Return the (X, Y) coordinate for the center point of the cell that contains the specified text.  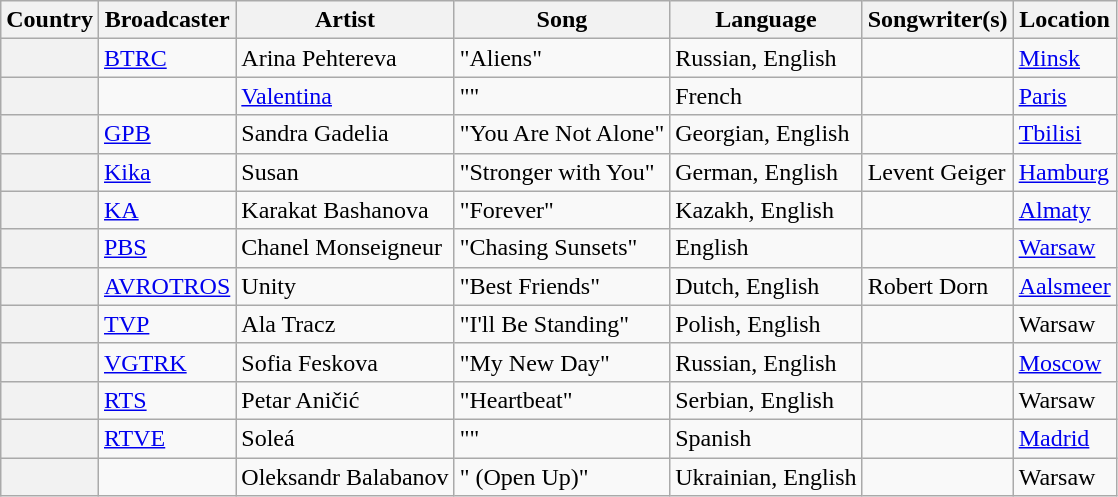
Hamburg (1064, 172)
RTVE (166, 438)
Spanish (766, 438)
Almaty (1064, 210)
BTRC (166, 58)
French (766, 96)
VGTRK (166, 362)
Karakat Bashanova (345, 210)
Minsk (1064, 58)
Dutch, English (766, 286)
AVROTROS (166, 286)
Paris (1064, 96)
PBS (166, 248)
"Heartbeat" (562, 400)
Susan (345, 172)
Ala Tracz (345, 324)
Oleksandr Balabanov (345, 477)
KA (166, 210)
Tbilisi (1064, 134)
Song (562, 20)
Unity (345, 286)
" (Open Up)" (562, 477)
Broadcaster (166, 20)
Robert Dorn (938, 286)
"Forever" (562, 210)
RTS (166, 400)
Soleá (345, 438)
"My New Day" (562, 362)
Polish, English (766, 324)
GPB (166, 134)
Songwriter(s) (938, 20)
"Chasing Sunsets" (562, 248)
Kika (166, 172)
"You Are Not Alone" (562, 134)
Ukrainian, English (766, 477)
"Aliens" (562, 58)
Sofia Feskova (345, 362)
Madrid (1064, 438)
Country (50, 20)
Georgian, English (766, 134)
"Stronger with You" (562, 172)
Sandra Gadelia (345, 134)
Moscow (1064, 362)
"Best Friends" (562, 286)
Location (1064, 20)
Kazakh, English (766, 210)
Levent Geiger (938, 172)
"I'll Be Standing" (562, 324)
Chanel Monseigneur (345, 248)
German, English (766, 172)
Artist (345, 20)
Valentina (345, 96)
Serbian, English (766, 400)
TVP (166, 324)
English (766, 248)
Petar Aničić (345, 400)
Aalsmeer (1064, 286)
Language (766, 20)
Arina Pehtereva (345, 58)
